Find where the given text appears and provide that cell's center as (x, y) coordinate. 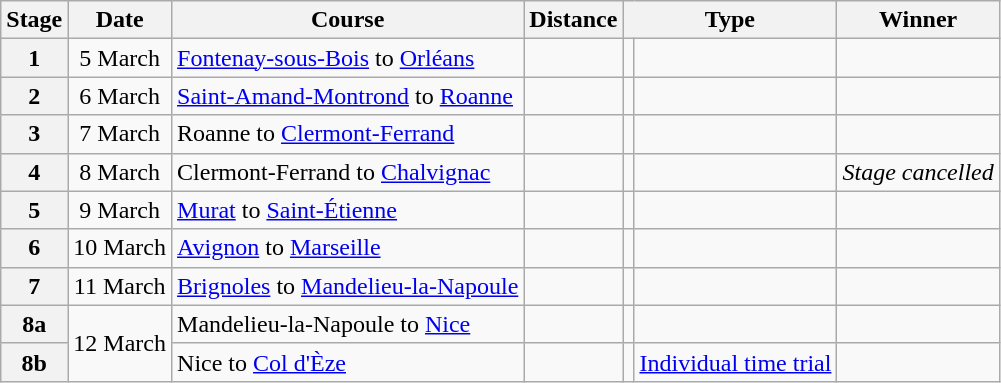
Mandelieu-la-Napoule to Nice (348, 324)
6 March (120, 96)
11 March (120, 286)
9 March (120, 210)
Winner (918, 20)
Stage cancelled (918, 172)
Type (730, 20)
Individual time trial (736, 362)
Roanne to Clermont-Ferrand (348, 134)
10 March (120, 248)
Course (348, 20)
5 March (120, 58)
3 (34, 134)
7 (34, 286)
Nice to Col d'Èze (348, 362)
2 (34, 96)
Distance (574, 20)
7 March (120, 134)
Murat to Saint-Étienne (348, 210)
4 (34, 172)
8a (34, 324)
8b (34, 362)
Brignoles to Mandelieu-la-Napoule (348, 286)
Stage (34, 20)
Date (120, 20)
5 (34, 210)
12 March (120, 343)
Saint-Amand-Montrond to Roanne (348, 96)
1 (34, 58)
8 March (120, 172)
Avignon to Marseille (348, 248)
Fontenay-sous-Bois to Orléans (348, 58)
Clermont-Ferrand to Chalvignac (348, 172)
6 (34, 248)
